For the text-containing cell, return its midpoint in [X, Y] coordinate format. 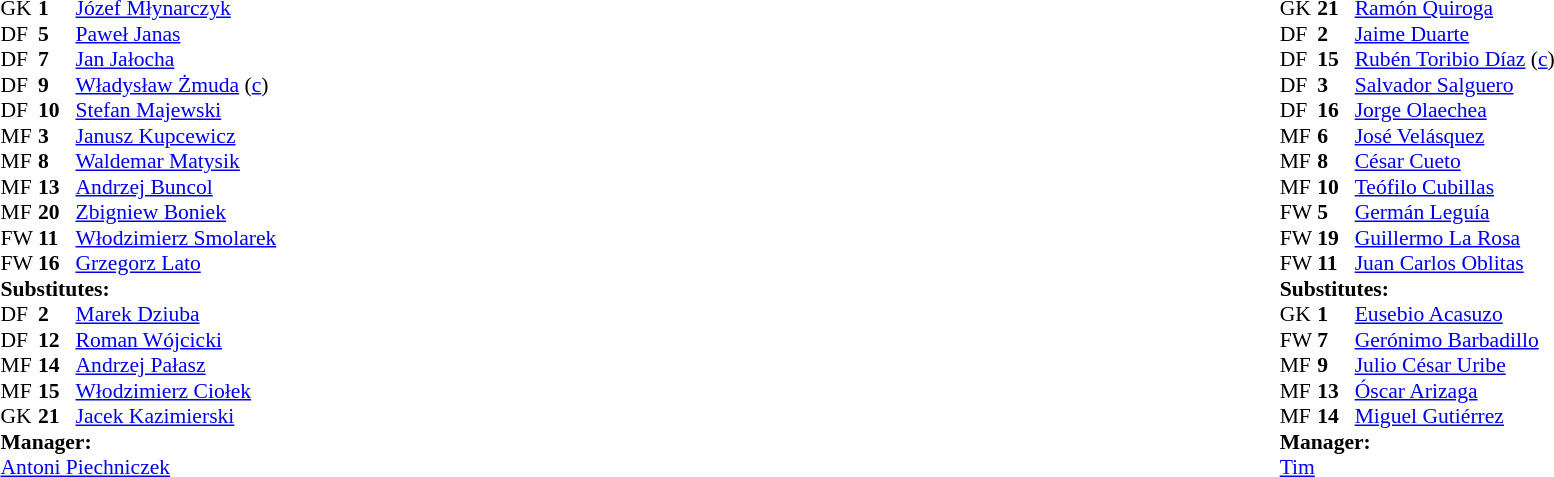
Roman Wójcicki [176, 340]
Włodzimierz Smolarek [176, 238]
Jacek Kazimierski [176, 417]
Andrzej Buncol [176, 187]
20 [57, 213]
Andrzej Pałasz [176, 365]
Substitutes: [138, 289]
19 [1336, 238]
Jan Jałocha [176, 59]
Władysław Żmuda (c) [176, 85]
Włodzimierz Ciołek [176, 391]
Stefan Majewski [176, 111]
21 [57, 417]
Marek Dziuba [176, 315]
Paweł Janas [176, 34]
Manager: [138, 442]
Zbigniew Boniek [176, 213]
12 [57, 340]
1 [1336, 315]
Grzegorz Lato [176, 263]
Janusz Kupcewicz [176, 136]
Waldemar Matysik [176, 161]
6 [1336, 136]
